For the text-containing cell, return its midpoint in (X, Y) coordinate format. 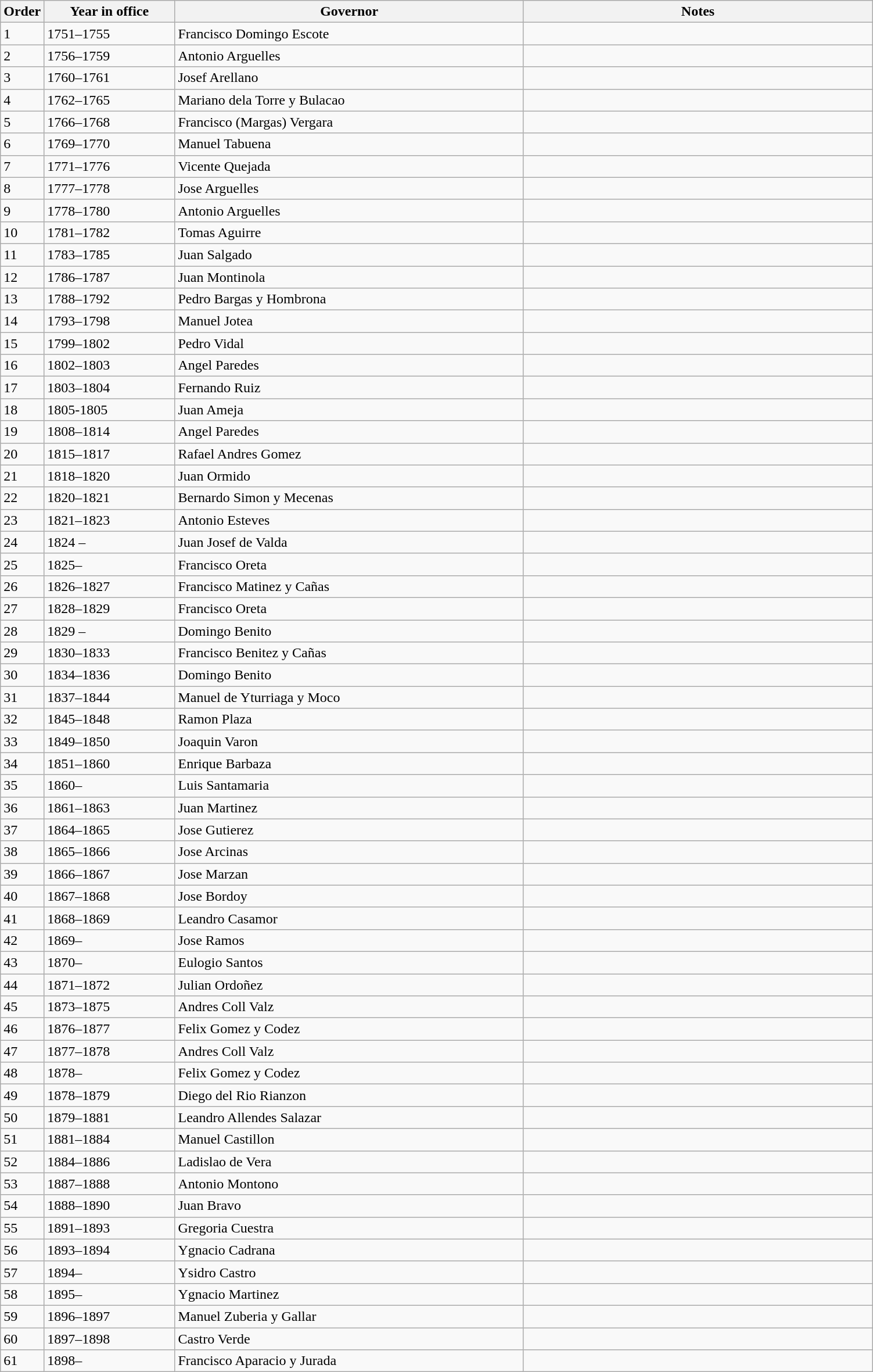
15 (22, 343)
1820–1821 (109, 498)
1793–1798 (109, 321)
1865–1866 (109, 852)
1818–1820 (109, 476)
Ygnacio Cadrana (349, 1250)
1878–1879 (109, 1095)
Francisco Matinez y Cañas (349, 586)
28 (22, 631)
Rafael Andres Gomez (349, 454)
Ygnacio Martinez (349, 1294)
Juan Ameja (349, 410)
1771–1776 (109, 166)
39 (22, 874)
1871–1872 (109, 985)
Juan Bravo (349, 1206)
4 (22, 100)
2 (22, 56)
29 (22, 653)
47 (22, 1051)
Leandro Allendes Salazar (349, 1117)
20 (22, 454)
1825– (109, 564)
44 (22, 985)
Julian Ordoñez (349, 985)
8 (22, 188)
Manuel Zuberia y Gallar (349, 1316)
18 (22, 410)
49 (22, 1095)
Manuel de Yturriaga y Moco (349, 697)
Manuel Castillon (349, 1140)
40 (22, 896)
59 (22, 1316)
Pedro Bargas y Hombrona (349, 299)
1878– (109, 1073)
1828–1829 (109, 608)
55 (22, 1228)
9 (22, 210)
1851–1860 (109, 764)
42 (22, 940)
1802–1803 (109, 366)
35 (22, 786)
1895– (109, 1294)
26 (22, 586)
1815–1817 (109, 454)
1808–1814 (109, 432)
Juan Ormido (349, 476)
Antonio Montono (349, 1184)
1788–1792 (109, 299)
Jose Bordoy (349, 896)
1756–1759 (109, 56)
1896–1897 (109, 1316)
1861–1863 (109, 808)
Jose Ramos (349, 940)
1877–1878 (109, 1051)
1751–1755 (109, 34)
45 (22, 1007)
61 (22, 1361)
1777–1778 (109, 188)
1893–1894 (109, 1250)
Francisco Benitez y Cañas (349, 653)
1762–1765 (109, 100)
Order (22, 12)
1830–1833 (109, 653)
1826–1827 (109, 586)
Enrique Barbaza (349, 764)
7 (22, 166)
1876–1877 (109, 1029)
Francisco (Margas) Vergara (349, 122)
1887–1888 (109, 1184)
1778–1780 (109, 210)
58 (22, 1294)
11 (22, 255)
Pedro Vidal (349, 343)
60 (22, 1338)
31 (22, 697)
Governor (349, 12)
36 (22, 808)
57 (22, 1272)
33 (22, 741)
1898– (109, 1361)
32 (22, 719)
56 (22, 1250)
3 (22, 78)
Luis Santamaria (349, 786)
6 (22, 144)
Jose Arcinas (349, 852)
Gregoria Cuestra (349, 1228)
41 (22, 918)
23 (22, 520)
27 (22, 608)
1881–1884 (109, 1140)
Ladislao de Vera (349, 1162)
Francisco Aparacio y Jurada (349, 1361)
Fernando Ruiz (349, 388)
51 (22, 1140)
1799–1802 (109, 343)
1894– (109, 1272)
1 (22, 34)
Manuel Jotea (349, 321)
Juan Salgado (349, 255)
1897–1898 (109, 1338)
1845–1848 (109, 719)
Ramon Plaza (349, 719)
1834–1836 (109, 675)
Year in office (109, 12)
14 (22, 321)
1769–1770 (109, 144)
10 (22, 232)
19 (22, 432)
1766–1768 (109, 122)
1870– (109, 962)
Jose Gutierez (349, 830)
16 (22, 366)
Juan Martinez (349, 808)
38 (22, 852)
1805-1805 (109, 410)
1824 – (109, 542)
37 (22, 830)
Mariano dela Torre y Bulacao (349, 100)
Joaquin Varon (349, 741)
Jose Marzan (349, 874)
43 (22, 962)
Notes (698, 12)
34 (22, 764)
53 (22, 1184)
13 (22, 299)
17 (22, 388)
Castro Verde (349, 1338)
Diego del Rio Rianzon (349, 1095)
52 (22, 1162)
50 (22, 1117)
24 (22, 542)
1837–1844 (109, 697)
Juan Josef de Valda (349, 542)
1849–1850 (109, 741)
Bernardo Simon y Mecenas (349, 498)
Tomas Aguirre (349, 232)
Leandro Casamor (349, 918)
1866–1867 (109, 874)
1821–1823 (109, 520)
1884–1886 (109, 1162)
1786–1787 (109, 277)
5 (22, 122)
Manuel Tabuena (349, 144)
1803–1804 (109, 388)
21 (22, 476)
1879–1881 (109, 1117)
46 (22, 1029)
Juan Montinola (349, 277)
1867–1868 (109, 896)
Eulogio Santos (349, 962)
Francisco Domingo Escote (349, 34)
1783–1785 (109, 255)
Ysidro Castro (349, 1272)
25 (22, 564)
1760–1761 (109, 78)
1829 – (109, 631)
1891–1893 (109, 1228)
12 (22, 277)
54 (22, 1206)
Antonio Esteves (349, 520)
48 (22, 1073)
1869– (109, 940)
22 (22, 498)
Jose Arguelles (349, 188)
30 (22, 675)
1860– (109, 786)
1873–1875 (109, 1007)
1781–1782 (109, 232)
1868–1869 (109, 918)
1864–1865 (109, 830)
1888–1890 (109, 1206)
Vicente Quejada (349, 166)
Josef Arellano (349, 78)
